Identify which cell holds the provided text, then report its (X, Y) central coordinate. 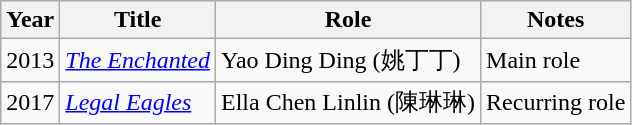
Role (348, 20)
Title (138, 20)
Main role (556, 60)
2013 (30, 60)
Recurring role (556, 102)
Ella Chen Linlin (陳琳琳) (348, 102)
Year (30, 20)
2017 (30, 102)
Yao Ding Ding (姚丁丁) (348, 60)
Notes (556, 20)
The Enchanted (138, 60)
Legal Eagles (138, 102)
